Scan for the cell matching the given text and deliver its [X, Y] coordinate at center. 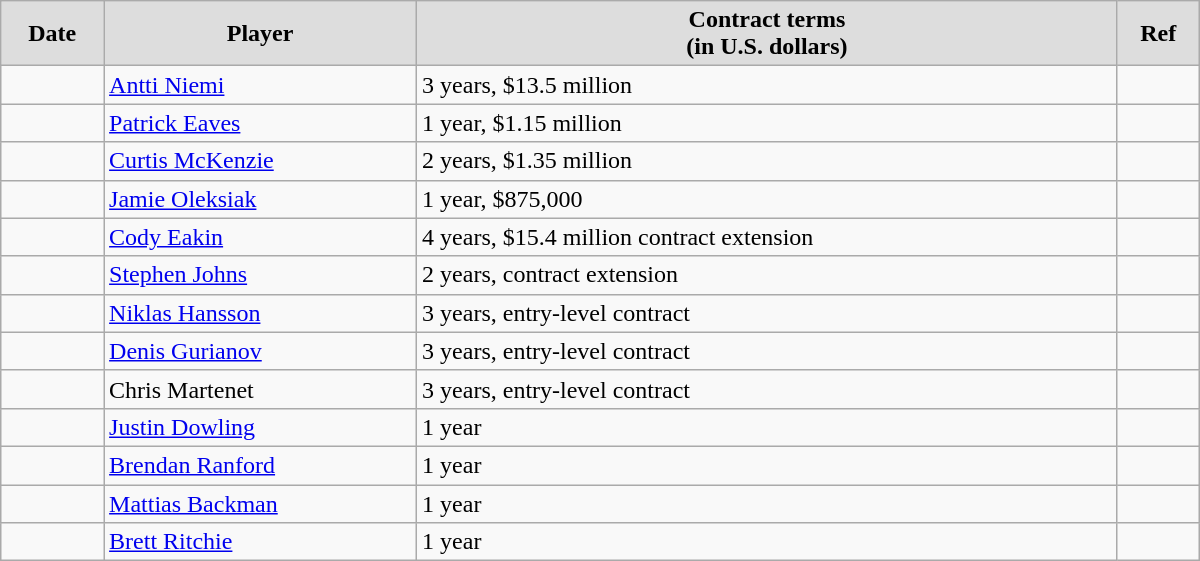
Curtis McKenzie [260, 161]
Antti Niemi [260, 85]
Patrick Eaves [260, 123]
Contract terms(in U.S. dollars) [768, 34]
Niklas Hansson [260, 313]
Denis Gurianov [260, 351]
Mattias Backman [260, 503]
2 years, $1.35 million [768, 161]
Stephen Johns [260, 275]
3 years, $13.5 million [768, 85]
Chris Martenet [260, 389]
1 year, $1.15 million [768, 123]
2 years, contract extension [768, 275]
Player [260, 34]
Date [52, 34]
1 year, $875,000 [768, 199]
Cody Eakin [260, 237]
Ref [1158, 34]
Brendan Ranford [260, 465]
Justin Dowling [260, 427]
4 years, $15.4 million contract extension [768, 237]
Jamie Oleksiak [260, 199]
Brett Ritchie [260, 542]
